Capture the cell that displays the provided text and extract its [X, Y] central coordinate. 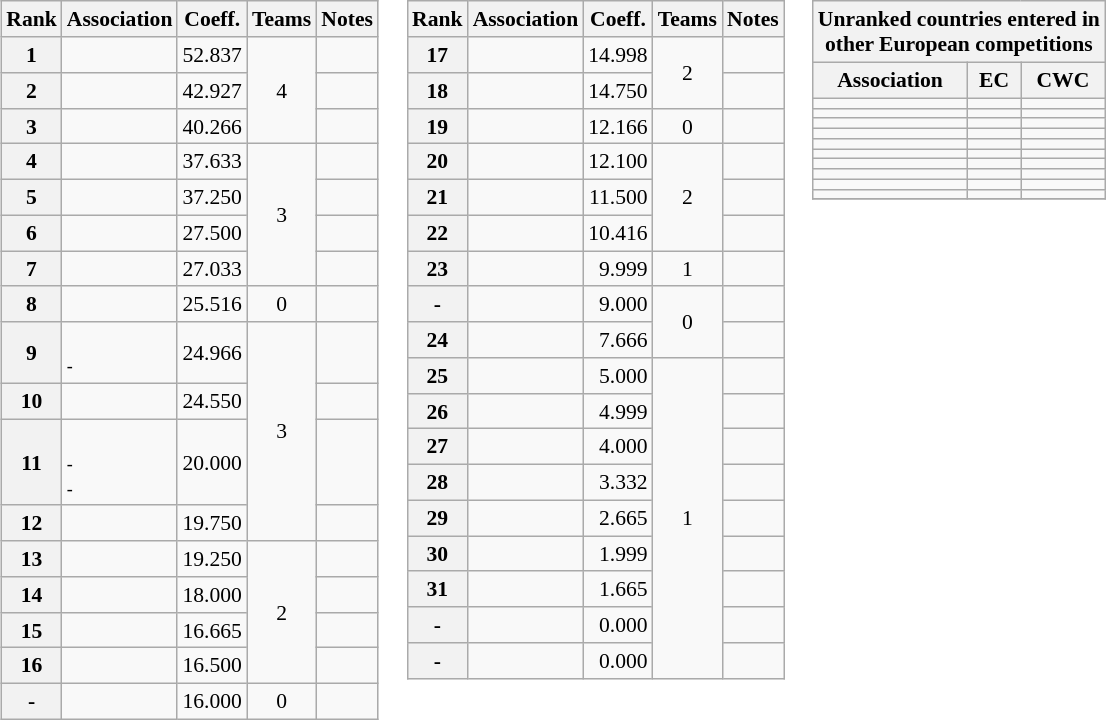
19.750 [212, 523]
11.500 [618, 197]
17 [438, 55]
28 [438, 482]
30 [438, 554]
24.550 [212, 401]
22 [438, 233]
29 [438, 518]
14.750 [618, 91]
9.000 [618, 304]
13 [32, 559]
16.500 [212, 666]
14 [32, 595]
16.665 [212, 630]
40.266 [212, 126]
4.999 [618, 411]
12.100 [618, 162]
8 [32, 304]
19 [438, 126]
5 [32, 197]
15 [32, 630]
1.665 [618, 589]
7.666 [618, 340]
14.998 [618, 55]
24.966 [212, 352]
9.999 [618, 269]
10.416 [618, 233]
EC [994, 80]
21 [438, 197]
12 [32, 523]
24 [438, 340]
27 [438, 447]
12.166 [618, 126]
9 [32, 352]
26 [438, 411]
27.033 [212, 269]
27.500 [212, 233]
7 [32, 269]
42.927 [212, 91]
18 [438, 91]
Unranked countries entered inother European competitions [959, 32]
52.837 [212, 55]
4.000 [618, 447]
11 [32, 462]
18.000 [212, 595]
2.665 [618, 518]
37.633 [212, 162]
31 [438, 589]
- - [120, 462]
10 [32, 401]
6 [32, 233]
19.250 [212, 559]
5.000 [618, 376]
25 [438, 376]
25.516 [212, 304]
1.999 [618, 554]
3.332 [618, 482]
20 [438, 162]
16 [32, 666]
37.250 [212, 197]
CWC [1063, 80]
16.000 [212, 701]
20.000 [212, 462]
23 [438, 269]
